Detect which cell encompasses the target text, then output its (X, Y) center coordinate. 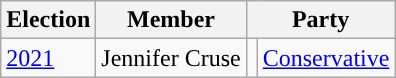
2021 (48, 58)
Party (320, 20)
Jennifer Cruse (171, 58)
Conservative (326, 58)
Election (48, 20)
Member (171, 20)
